Provide the (x, y) coordinate of the cell's center where the given text is located.  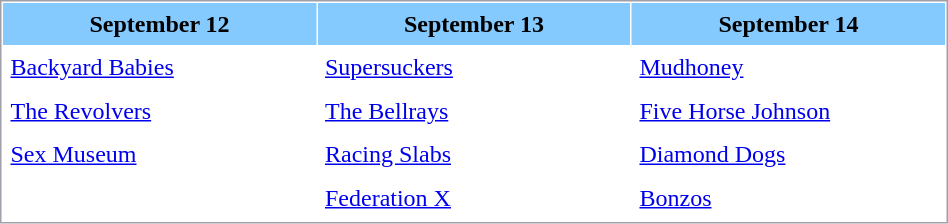
The Revolvers (160, 111)
Backyard Babies (160, 67)
Mudhoney (788, 67)
The Bellrays (474, 111)
Five Horse Johnson (788, 111)
Sex Museum (160, 155)
September 14 (788, 24)
Federation X (474, 198)
Racing Slabs (474, 155)
Diamond Dogs (788, 155)
Bonzos (788, 198)
September 13 (474, 24)
Supersuckers (474, 67)
September 12 (160, 24)
